Provide the [X, Y] coordinate of the cell's center where the given text is located.  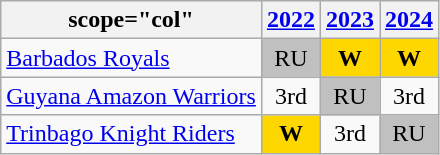
Trinbago Knight Riders [132, 134]
2024 [410, 20]
2022 [290, 20]
scope="col" [132, 20]
Barbados Royals [132, 58]
2023 [350, 20]
Guyana Amazon Warriors [132, 96]
